Determine the (x, y) coordinate at the center of the cell enclosing the given text.  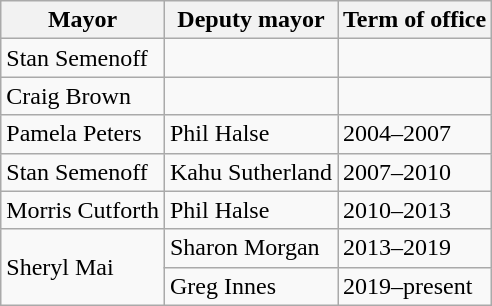
Pamela Peters (83, 134)
Morris Cutforth (83, 210)
2013–2019 (415, 248)
Deputy mayor (250, 20)
2010–2013 (415, 210)
Sharon Morgan (250, 248)
Sheryl Mai (83, 267)
2007–2010 (415, 172)
Term of office (415, 20)
Kahu Sutherland (250, 172)
Greg Innes (250, 286)
2004–2007 (415, 134)
Mayor (83, 20)
Craig Brown (83, 96)
2019–present (415, 286)
